Identify which cell holds the provided text, then report its (x, y) central coordinate. 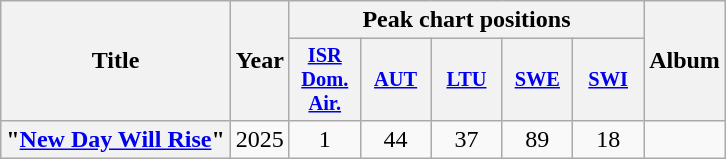
AUT (396, 80)
SWE (538, 80)
89 (538, 139)
Year (260, 61)
SWI (608, 80)
18 (608, 139)
44 (396, 139)
37 (466, 139)
Peak chart positions (466, 20)
Title (116, 61)
2025 (260, 139)
LTU (466, 80)
ISRDom.Air. (324, 80)
Album (685, 61)
1 (324, 139)
"New Day Will Rise" (116, 139)
